Identify which cell holds the provided text, then report its [X, Y] central coordinate. 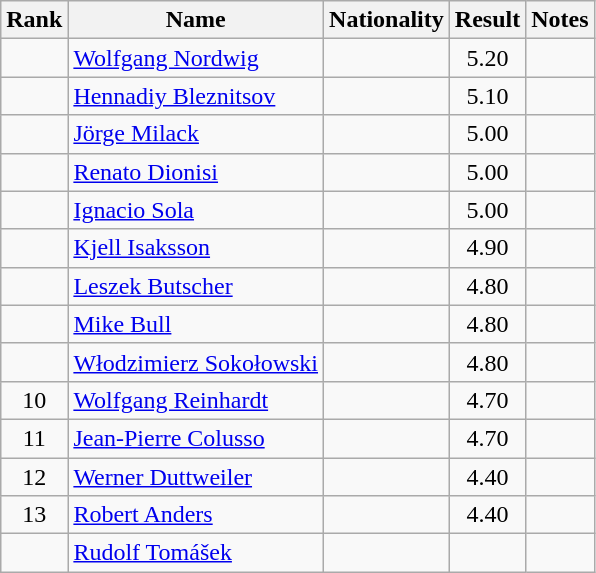
Rank [34, 20]
Kjell Isaksson [196, 248]
Rudolf Tomášek [196, 553]
Wolfgang Nordwig [196, 58]
5.10 [487, 96]
10 [34, 400]
Name [196, 20]
Nationality [387, 20]
Leszek Butscher [196, 286]
Jörge Milack [196, 134]
13 [34, 515]
Renato Dionisi [196, 172]
Notes [560, 20]
11 [34, 438]
Ignacio Sola [196, 210]
Result [487, 20]
Wolfgang Reinhardt [196, 400]
Jean-Pierre Colusso [196, 438]
5.20 [487, 58]
Mike Bull [196, 324]
Robert Anders [196, 515]
4.90 [487, 248]
Włodzimierz Sokołowski [196, 362]
Werner Duttweiler [196, 477]
12 [34, 477]
Hennadiy Bleznitsov [196, 96]
